Determine the (x, y) coordinate at the center of the cell enclosing the given text.  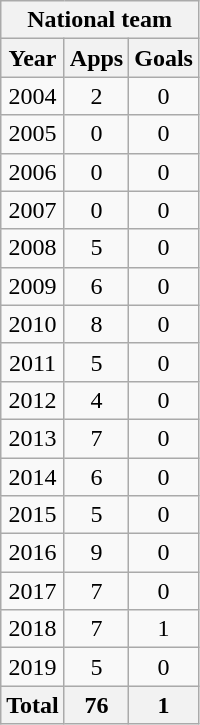
Total (33, 705)
9 (96, 553)
2006 (33, 172)
2014 (33, 477)
2015 (33, 515)
2010 (33, 324)
2008 (33, 248)
2011 (33, 362)
4 (96, 400)
2016 (33, 553)
Apps (96, 58)
Year (33, 58)
2017 (33, 591)
2018 (33, 629)
2005 (33, 134)
2019 (33, 667)
2 (96, 96)
2007 (33, 210)
76 (96, 705)
2009 (33, 286)
National team (100, 20)
8 (96, 324)
2004 (33, 96)
2012 (33, 400)
2013 (33, 438)
Goals (164, 58)
